Search for the cell housing the specified text and yield its (x, y) center coordinate. 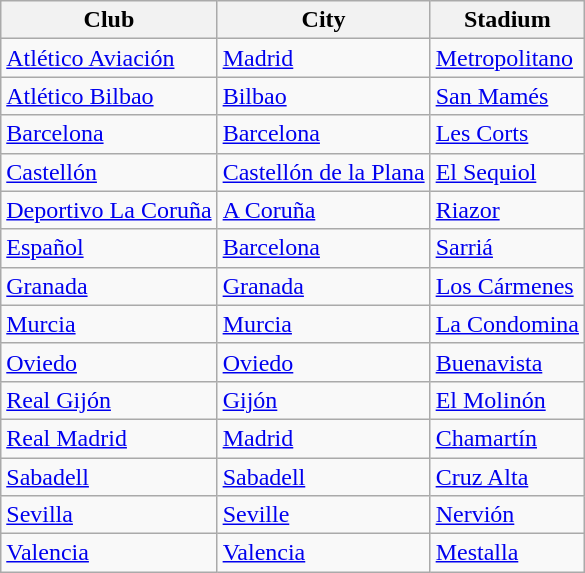
La Condomina (507, 324)
Seville (324, 515)
Real Madrid (109, 438)
Bilbao (324, 96)
Los Cármenes (507, 286)
Castellón de la Plana (324, 172)
Deportivo La Coruña (109, 210)
El Sequiol (507, 172)
Chamartín (507, 438)
A Coruña (324, 210)
Club (109, 20)
Nervión (507, 515)
Gijón (324, 400)
Atlético Aviación (109, 58)
City (324, 20)
Stadium (507, 20)
El Molinón (507, 400)
Metropolitano (507, 58)
Real Gijón (109, 400)
Cruz Alta (507, 477)
Buenavista (507, 362)
Sevilla (109, 515)
Castellón (109, 172)
Riazor (507, 210)
Mestalla (507, 553)
San Mamés (507, 96)
Sarriá (507, 248)
Les Corts (507, 134)
Atlético Bilbao (109, 96)
Español (109, 248)
